For the text-containing cell, return its midpoint in [X, Y] coordinate format. 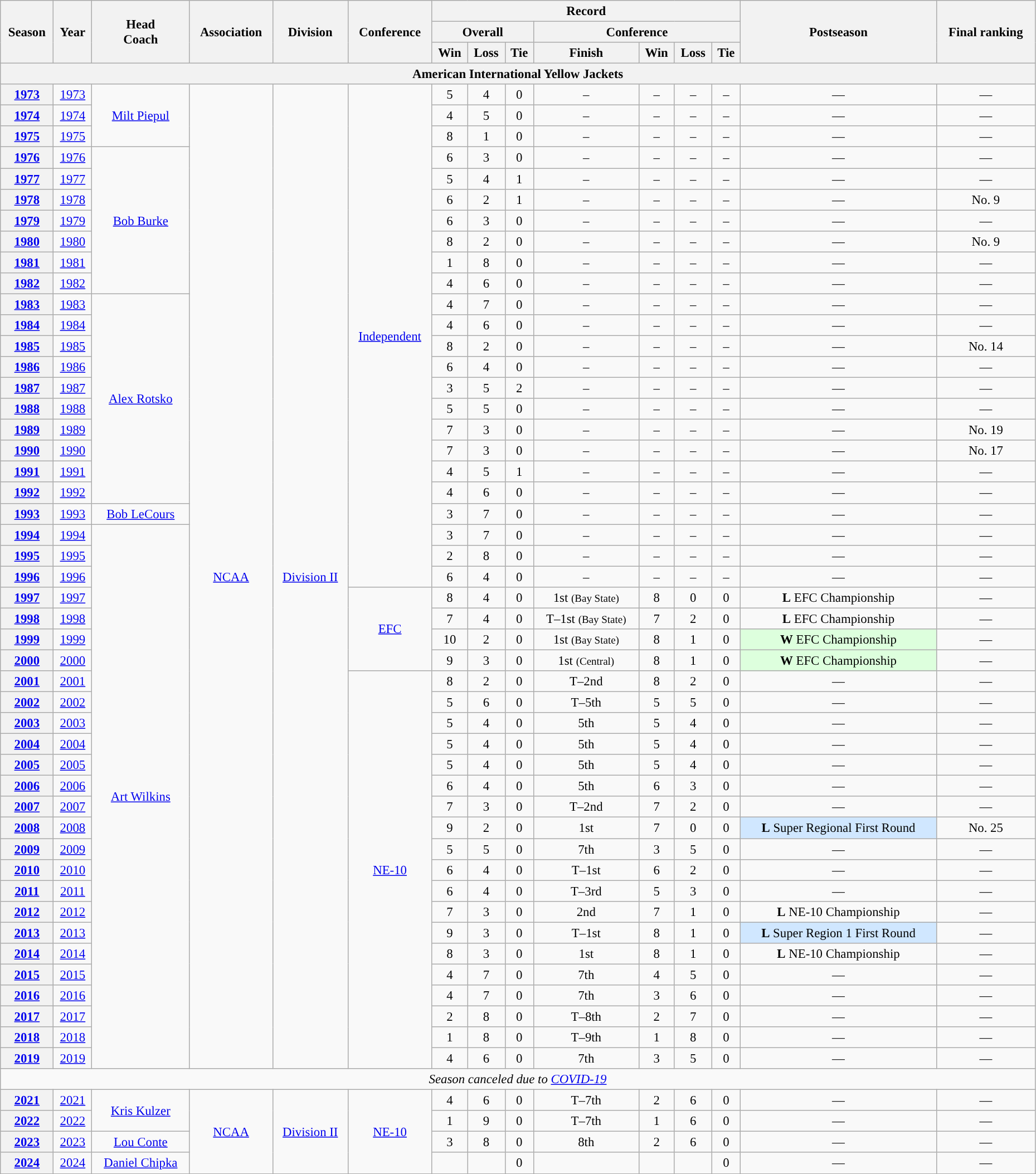
L Super Regional First Round [839, 828]
HeadCoach [140, 32]
8th [586, 1142]
Division [310, 32]
T–8th [586, 1016]
Finish [586, 53]
Alex Rotsko [140, 398]
Final ranking [985, 32]
American International Yellow Jackets [518, 74]
Bob Burke [140, 221]
Year [72, 32]
Kris Kulzer [140, 1111]
10 [450, 640]
Season [27, 32]
Bob LeCours [140, 514]
T–3rd [586, 891]
1st (Central) [586, 660]
Milt Piepul [140, 116]
T–9th [586, 1037]
Lou Conte [140, 1142]
Season canceled due to COVID-19 [518, 1079]
Postseason [839, 32]
L Super Region 1 First Round [839, 933]
No. 17 [985, 451]
No. 25 [985, 828]
Independent [390, 335]
Association [231, 32]
Daniel Chipka [140, 1163]
Record [586, 11]
T–1st (Bay State) [586, 618]
T–5th [586, 703]
No. 19 [985, 430]
No. 14 [985, 346]
EFC [390, 629]
Art Wilkins [140, 797]
Overall [483, 32]
2nd [586, 912]
